Pinpoint the cell where the given text exists, returning its [x, y] midpoint coordinate. 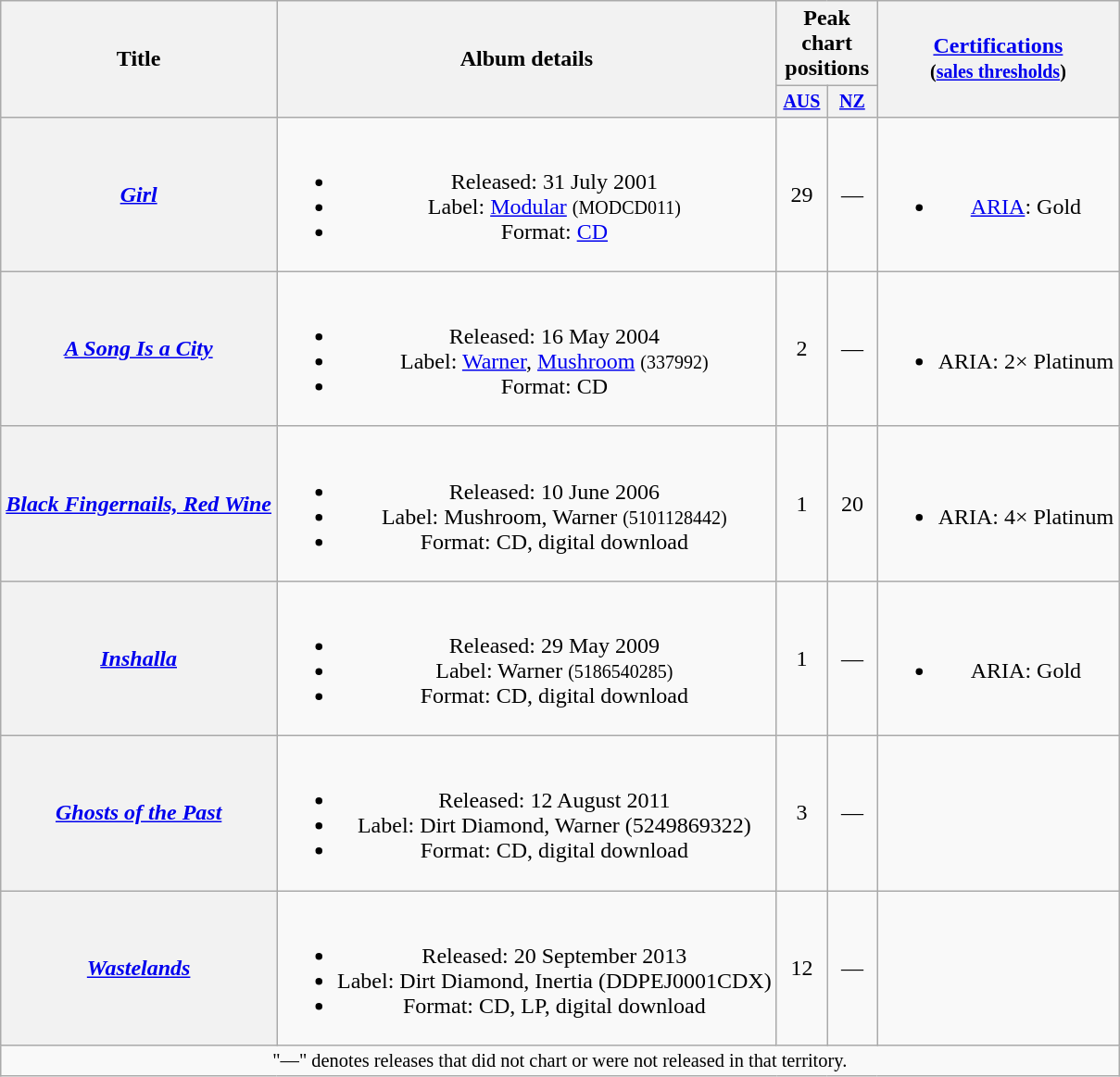
Black Fingernails, Red Wine [139, 504]
Ghosts of the Past [139, 813]
Certifications(sales thresholds) [999, 59]
ARIA: 4× Platinum [999, 504]
2 [801, 348]
Peak chart positions [826, 44]
Released: 16 May 2004Label: Warner, Mushroom (337992)Format: CD [527, 348]
Released: 31 July 2001Label: Modular (MODCD011)Format: CD [527, 194]
Released: 10 June 2006Label: Mushroom, Warner (5101128442)Format: CD, digital download [527, 504]
Released: 12 August 2011Label: Dirt Diamond, Warner (5249869322)Format: CD, digital download [527, 813]
Title [139, 59]
Released: 29 May 2009Label: Warner (5186540285)Format: CD, digital download [527, 657]
20 [852, 504]
"—" denotes releases that did not chart or were not released in that territory. [560, 1061]
Inshalla [139, 657]
Wastelands [139, 969]
AUS [801, 102]
Released: 20 September 2013Label: Dirt Diamond, Inertia (DDPEJ0001CDX)Format: CD, LP, digital download [527, 969]
3 [801, 813]
Girl [139, 194]
A Song Is a City [139, 348]
29 [801, 194]
12 [801, 969]
NZ [852, 102]
ARIA: 2× Platinum [999, 348]
Album details [527, 59]
